Determine the (x, y) coordinate at the center of the cell enclosing the given text.  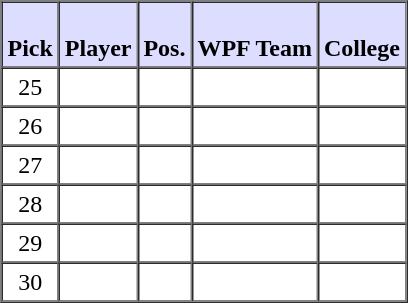
WPF Team (254, 35)
Pos. (164, 35)
Player (98, 35)
30 (30, 282)
28 (30, 204)
27 (30, 166)
29 (30, 244)
25 (30, 88)
Pick (30, 35)
College (362, 35)
26 (30, 126)
